Detect which cell encompasses the target text, then output its [X, Y] center coordinate. 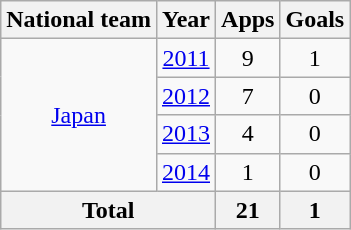
Japan [79, 115]
2012 [186, 96]
9 [248, 58]
National team [79, 20]
2014 [186, 172]
2013 [186, 134]
7 [248, 96]
Year [186, 20]
Total [108, 210]
2011 [186, 58]
Goals [315, 20]
Apps [248, 20]
21 [248, 210]
4 [248, 134]
